For the text-containing cell, return its midpoint in [x, y] coordinate format. 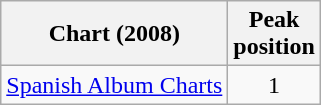
Peakposition [274, 34]
1 [274, 85]
Chart (2008) [114, 34]
Spanish Album Charts [114, 85]
